Detect which cell encompasses the target text, then output its (X, Y) center coordinate. 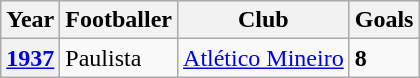
Club (264, 20)
Goals (384, 20)
8 (384, 58)
Paulista (119, 58)
Footballer (119, 20)
Year (30, 20)
Atlético Mineiro (264, 58)
1937 (30, 58)
